From the cell containing the given text, extract its center point as (x, y) coordinate. 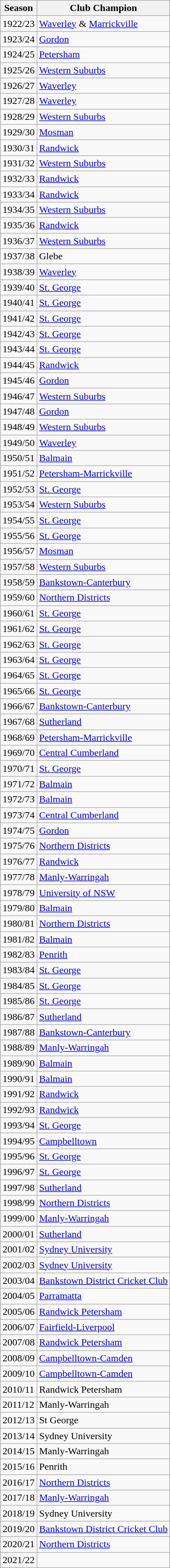
Fairfield-Liverpool (103, 1327)
1992/93 (19, 1110)
1936/37 (19, 241)
2010/11 (19, 1389)
1969/70 (19, 753)
1968/69 (19, 738)
1978/79 (19, 892)
1946/47 (19, 396)
1991/92 (19, 1094)
1929/30 (19, 132)
1998/99 (19, 1203)
2006/07 (19, 1327)
University of NSW (103, 892)
1923/24 (19, 39)
1961/62 (19, 629)
2014/15 (19, 1451)
1953/54 (19, 505)
1934/35 (19, 210)
1962/63 (19, 644)
1955/56 (19, 536)
1977/78 (19, 877)
1935/36 (19, 225)
1954/55 (19, 520)
2009/10 (19, 1374)
1976/77 (19, 861)
1972/73 (19, 799)
1989/90 (19, 1063)
1958/59 (19, 582)
1996/97 (19, 1172)
1970/71 (19, 769)
1928/29 (19, 117)
2016/17 (19, 1482)
Club Champion (103, 8)
2007/08 (19, 1343)
1999/00 (19, 1219)
Season (19, 8)
1983/84 (19, 970)
1973/74 (19, 815)
2017/18 (19, 1498)
2013/14 (19, 1435)
1995/96 (19, 1156)
1947/48 (19, 411)
2003/04 (19, 1281)
2000/01 (19, 1234)
1975/76 (19, 846)
1980/81 (19, 923)
1985/86 (19, 1001)
1997/98 (19, 1188)
1964/65 (19, 675)
2019/20 (19, 1529)
1971/72 (19, 784)
1959/60 (19, 598)
1986/87 (19, 1017)
1988/89 (19, 1048)
1993/94 (19, 1125)
1941/42 (19, 318)
1930/31 (19, 148)
1966/67 (19, 707)
Campbelltown (103, 1141)
2004/05 (19, 1296)
1948/49 (19, 427)
St George (103, 1420)
1933/34 (19, 194)
1984/85 (19, 986)
1974/75 (19, 830)
1990/91 (19, 1079)
1956/57 (19, 551)
2001/02 (19, 1250)
Waverley & Marrickville (103, 24)
1952/53 (19, 489)
2005/06 (19, 1312)
1965/66 (19, 691)
1926/27 (19, 86)
1942/43 (19, 334)
1927/28 (19, 101)
1925/26 (19, 70)
1994/95 (19, 1141)
1943/44 (19, 349)
2008/09 (19, 1358)
2012/13 (19, 1420)
2020/21 (19, 1544)
2002/03 (19, 1265)
1967/68 (19, 722)
1957/58 (19, 567)
1939/40 (19, 287)
Parramatta (103, 1296)
2021/22 (19, 1560)
1945/46 (19, 380)
2011/12 (19, 1405)
1944/45 (19, 365)
1951/52 (19, 474)
1922/23 (19, 24)
1924/25 (19, 55)
1963/64 (19, 660)
1938/39 (19, 272)
2015/16 (19, 1467)
1960/61 (19, 613)
1931/32 (19, 163)
1937/38 (19, 256)
1979/80 (19, 908)
1949/50 (19, 442)
1940/41 (19, 303)
1987/88 (19, 1032)
1950/51 (19, 458)
1981/82 (19, 939)
Petersham (103, 55)
1982/83 (19, 955)
Glebe (103, 256)
2018/19 (19, 1513)
1932/33 (19, 179)
